Determine the [x, y] coordinate at the center of the cell enclosing the given text.  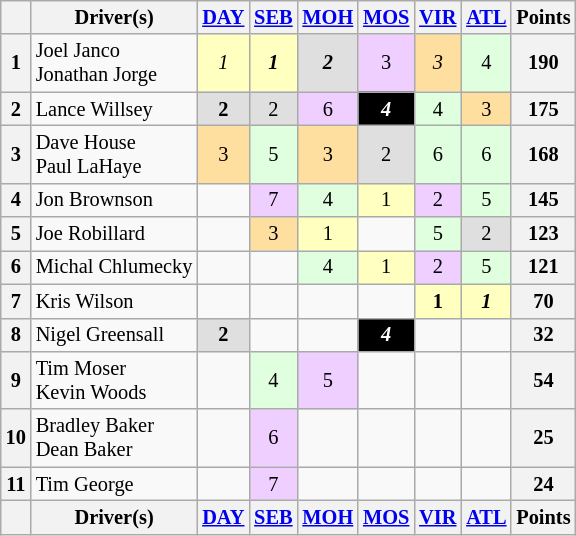
9 [16, 380]
Joe Robillard [114, 234]
25 [543, 438]
190 [543, 63]
Lance Willsey [114, 109]
123 [543, 234]
8 [16, 335]
Tim Moser Kevin Woods [114, 380]
32 [543, 335]
11 [16, 484]
Michal Chlumecky [114, 267]
Nigel Greensall [114, 335]
54 [543, 380]
Tim George [114, 484]
121 [543, 267]
Bradley Baker Dean Baker [114, 438]
145 [543, 200]
70 [543, 301]
Joel Janco Jonathan Jorge [114, 63]
24 [543, 484]
168 [543, 154]
Kris Wilson [114, 301]
Dave House Paul LaHaye [114, 154]
10 [16, 438]
175 [543, 109]
Jon Brownson [114, 200]
